Output the (x, y) coordinate of the center of the cell containing the given text.  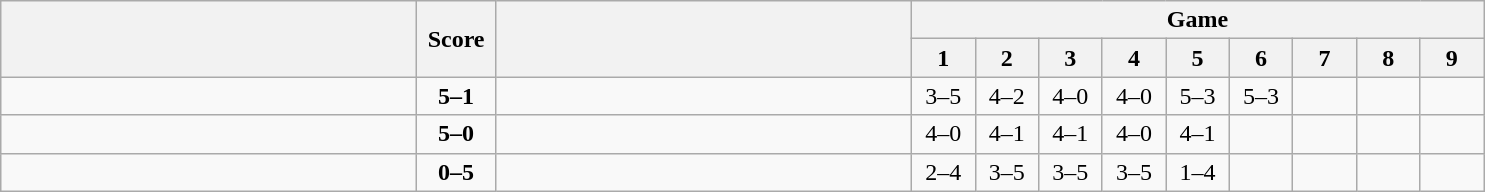
9 (1452, 58)
5–1 (456, 96)
7 (1325, 58)
1 (943, 58)
2–4 (943, 172)
5–0 (456, 134)
3 (1071, 58)
Score (456, 39)
2 (1007, 58)
6 (1261, 58)
0–5 (456, 172)
1–4 (1198, 172)
4 (1134, 58)
8 (1388, 58)
4–2 (1007, 96)
5 (1198, 58)
Game (1197, 20)
